Return [x, y] of the center of cell containing provided text 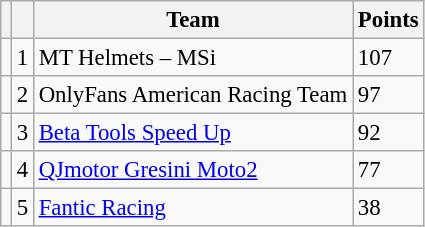
3 [22, 133]
4 [22, 170]
107 [388, 58]
Team [192, 20]
92 [388, 133]
QJmotor Gresini Moto2 [192, 170]
2 [22, 95]
38 [388, 208]
5 [22, 208]
1 [22, 58]
97 [388, 95]
Points [388, 20]
OnlyFans American Racing Team [192, 95]
MT Helmets – MSi [192, 58]
Fantic Racing [192, 208]
Beta Tools Speed Up [192, 133]
77 [388, 170]
